Return [X, Y] of the center of cell containing provided text 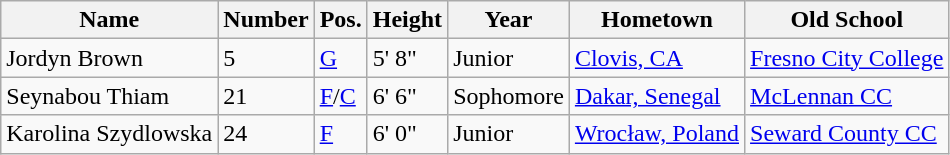
5' 8" [407, 58]
G [340, 58]
Wrocław, Poland [656, 134]
Hometown [656, 20]
Karolina Szydlowska [110, 134]
Fresno City College [847, 58]
F [340, 134]
McLennan CC [847, 96]
6' 6" [407, 96]
Old School [847, 20]
21 [266, 96]
Dakar, Senegal [656, 96]
Year [509, 20]
24 [266, 134]
Pos. [340, 20]
Height [407, 20]
Jordyn Brown [110, 58]
Name [110, 20]
Number [266, 20]
Seward County CC [847, 134]
Seynabou Thiam [110, 96]
6' 0" [407, 134]
F/C [340, 96]
Sophomore [509, 96]
Clovis, CA [656, 58]
5 [266, 58]
